Locate the cell with the specified text and output its (X, Y) center coordinate. 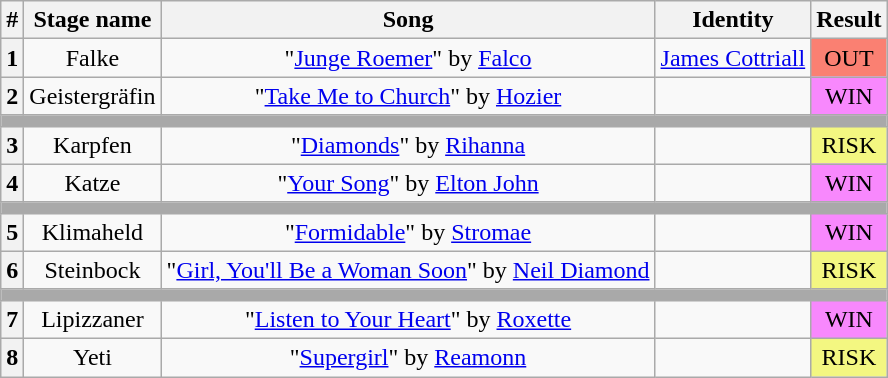
Result (849, 20)
1 (12, 58)
"Listen to Your Heart" by Roxette (408, 319)
"Girl, You'll Be a Woman Soon" by Neil Diamond (408, 270)
# (12, 20)
"Formidable" by Stromae (408, 232)
James Cottriall (733, 58)
5 (12, 232)
Identity (733, 20)
8 (12, 357)
Falke (92, 58)
6 (12, 270)
"Your Song" by Elton John (408, 183)
"Diamonds" by Rihanna (408, 145)
"Junge Roemer" by Falco (408, 58)
Lipizzaner (92, 319)
Katze (92, 183)
Geistergräfin (92, 96)
Yeti (92, 357)
7 (12, 319)
3 (12, 145)
Klimaheld (92, 232)
Stage name (92, 20)
Song (408, 20)
4 (12, 183)
Karpfen (92, 145)
"Take Me to Church" by Hozier (408, 96)
OUT (849, 58)
2 (12, 96)
"Supergirl" by Reamonn (408, 357)
Steinbock (92, 270)
